Extract the [X, Y] coordinate from the center of the cell holding the provided text.  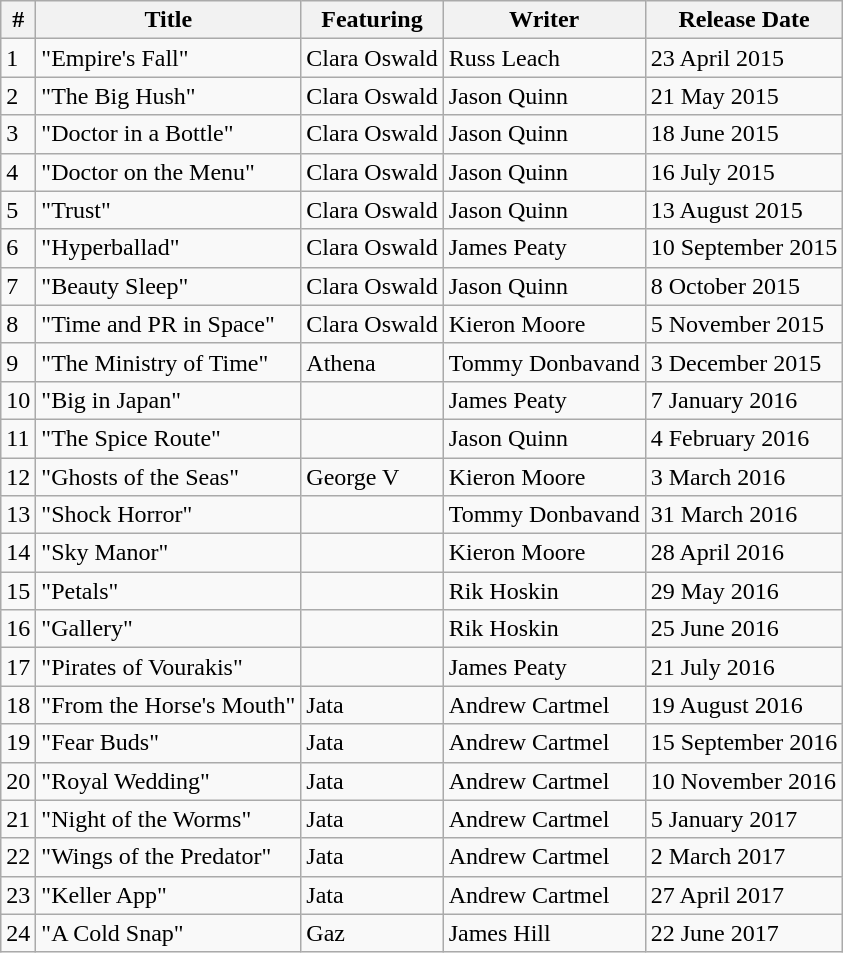
"Time and PR in Space" [168, 324]
"Keller App" [168, 895]
"Doctor on the Menu" [168, 172]
1 [18, 58]
7 January 2016 [744, 400]
25 June 2016 [744, 629]
"Trust" [168, 210]
27 April 2017 [744, 895]
13 [18, 515]
Gaz [372, 933]
16 [18, 629]
17 [18, 667]
"From the Horse's Mouth" [168, 705]
"Sky Manor" [168, 553]
Writer [544, 20]
18 June 2015 [744, 134]
9 [18, 362]
4 February 2016 [744, 438]
"Fear Buds" [168, 743]
28 April 2016 [744, 553]
"The Spice Route" [168, 438]
19 August 2016 [744, 705]
George V [372, 477]
"Shock Horror" [168, 515]
12 [18, 477]
19 [18, 743]
22 June 2017 [744, 933]
10 November 2016 [744, 781]
10 September 2015 [744, 248]
15 September 2016 [744, 743]
"Wings of the Predator" [168, 857]
5 November 2015 [744, 324]
21 July 2016 [744, 667]
"The Ministry of Time" [168, 362]
"Doctor in a Bottle" [168, 134]
Release Date [744, 20]
23 April 2015 [744, 58]
21 May 2015 [744, 96]
13 August 2015 [744, 210]
"Empire's Fall" [168, 58]
2 March 2017 [744, 857]
"Big in Japan" [168, 400]
8 [18, 324]
"Hyperballad" [168, 248]
24 [18, 933]
"Petals" [168, 591]
"Ghosts of the Seas" [168, 477]
22 [18, 857]
Title [168, 20]
8 October 2015 [744, 286]
"Beauty Sleep" [168, 286]
"Pirates of Vourakis" [168, 667]
16 July 2015 [744, 172]
3 [18, 134]
23 [18, 895]
"A Cold Snap" [168, 933]
"Gallery" [168, 629]
James Hill [544, 933]
# [18, 20]
31 March 2016 [744, 515]
14 [18, 553]
5 [18, 210]
21 [18, 819]
18 [18, 705]
Athena [372, 362]
2 [18, 96]
Russ Leach [544, 58]
7 [18, 286]
6 [18, 248]
29 May 2016 [744, 591]
15 [18, 591]
4 [18, 172]
Featuring [372, 20]
20 [18, 781]
"Night of the Worms" [168, 819]
"Royal Wedding" [168, 781]
3 March 2016 [744, 477]
"The Big Hush" [168, 96]
10 [18, 400]
5 January 2017 [744, 819]
11 [18, 438]
3 December 2015 [744, 362]
